Search for the cell housing the specified text and yield its (x, y) center coordinate. 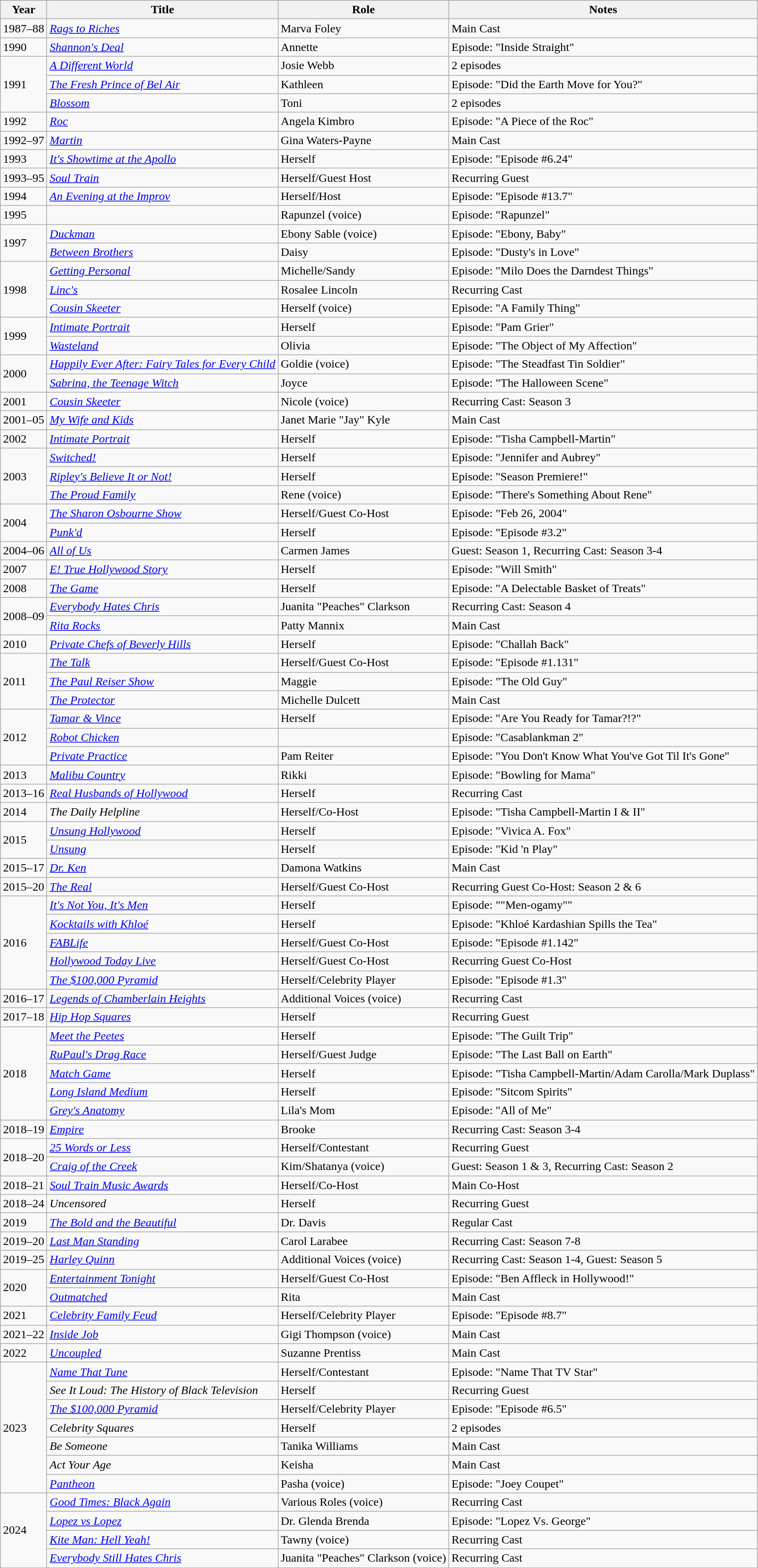
Herself/Guest Judge (364, 1054)
Episode: "Dusty's in Love" (603, 252)
Guest: Season 1, Recurring Cast: Season 3-4 (603, 551)
Pam Reiter (364, 756)
Year (24, 10)
2011 (24, 681)
1991 (24, 84)
The Fresh Prince of Bel Air (163, 84)
The Paul Reiser Show (163, 681)
2023 (24, 1427)
Episode: "Khloé Kardashian Spills the Tea" (603, 924)
Act Your Age (163, 1465)
Episode: "Season Premiere!" (603, 476)
2017–18 (24, 1017)
2018–21 (24, 1185)
2019–25 (24, 1260)
Celebrity Squares (163, 1428)
Patty Mannix (364, 625)
Episode: "Episode #1.131" (603, 663)
Title (163, 10)
Herself/Host (364, 196)
Episode: "Tisha Campbell-Martin I & II" (603, 812)
2004 (24, 523)
Various Roles (voice) (364, 1502)
Unsung (163, 849)
Switched! (163, 457)
Inside Job (163, 1334)
Tanika Williams (364, 1446)
The Proud Family (163, 495)
Episode: "Challah Back" (603, 644)
Episode: "Episode #1.3" (603, 980)
1992–97 (24, 140)
Kite Man: Hell Yeah! (163, 1540)
Episode: "Milo Does the Darndest Things" (603, 271)
Unsung Hollywood (163, 831)
Maggie (364, 681)
2018 (24, 1073)
Last Man Standing (163, 1241)
Episode: "Episode #6.5" (603, 1409)
2018–24 (24, 1204)
Episode: "Ebony, Baby" (603, 234)
Episode: "The Halloween Scene" (603, 383)
The Sharon Osbourne Show (163, 513)
Episode: "Will Smith" (603, 570)
Punk'd (163, 532)
Lila's Mom (364, 1110)
Celebrity Family Feud (163, 1316)
Dr. Glenda Brenda (364, 1521)
Episode: "Episode #3.2" (603, 532)
Role (364, 10)
The Daily Helpline (163, 812)
Rene (voice) (364, 495)
Regular Cast (603, 1222)
An Evening at the Improv (163, 196)
Kocktails with Khloé (163, 924)
Real Husbands of Hollywood (163, 793)
Grey's Anatomy (163, 1110)
2021 (24, 1316)
Everybody Hates Chris (163, 607)
Episode: "Tisha Campbell-Martin" (603, 439)
Harley Quinn (163, 1260)
2008–09 (24, 616)
It's Showtime at the Apollo (163, 159)
2016–17 (24, 998)
Episode: ""Men-ogamy"" (603, 905)
1997 (24, 243)
Damona Watkins (364, 868)
2001–05 (24, 420)
It's Not You, It's Men (163, 905)
2018–19 (24, 1129)
Robot Chicken (163, 737)
Episode: "Pam Grier" (603, 327)
Linc's (163, 290)
Carol Larabee (364, 1241)
Recurring Guest Co-Host (603, 961)
Episode: "The Steadfast Tin Soldier" (603, 364)
1995 (24, 215)
Uncensored (163, 1204)
Tamar & Vince (163, 719)
1998 (24, 290)
Episode: "Rapunzel" (603, 215)
Shannon's Deal (163, 47)
The Game (163, 588)
2019–20 (24, 1241)
Private Practice (163, 756)
Uncoupled (163, 1353)
Pantheon (163, 1484)
Herself/Guest Host (364, 177)
Recurring Cast: Season 3 (603, 401)
Josie Webb (364, 66)
Episode: "Jennifer and Aubrey" (603, 457)
Martin (163, 140)
2001 (24, 401)
Episode: "Name That TV Star" (603, 1371)
Soul Train Music Awards (163, 1185)
Episode: "Lopez Vs. George" (603, 1521)
Episode: "Episode #6.24" (603, 159)
Toni (364, 103)
Gina Waters-Payne (364, 140)
2008 (24, 588)
Soul Train (163, 177)
Michelle/Sandy (364, 271)
2015–20 (24, 887)
Lopez vs Lopez (163, 1521)
Suzanne Prentiss (364, 1353)
Rikki (364, 774)
Hip Hop Squares (163, 1017)
Gigi Thompson (voice) (364, 1334)
Roc (163, 122)
Recurring Cast: Season 3-4 (603, 1129)
Outmatched (163, 1297)
Empire (163, 1129)
Marva Foley (364, 28)
1992 (24, 122)
2000 (24, 373)
Private Chefs of Beverly Hills (163, 644)
Rita Rocks (163, 625)
Episode: "Kid 'n Play" (603, 849)
The Protector (163, 700)
Recurring Cast: Season 4 (603, 607)
Long Island Medium (163, 1092)
Olivia (364, 346)
FABLife (163, 943)
Ebony Sable (voice) (364, 234)
Episode: "Feb 26, 2004" (603, 513)
Joyce (364, 383)
Episode: "There's Something About Rene" (603, 495)
Michelle Dulcett (364, 700)
1999 (24, 336)
Wasteland (163, 346)
2016 (24, 943)
Notes (603, 10)
Recurring Cast: Season 1-4, Guest: Season 5 (603, 1260)
Rita (364, 1297)
Rosalee Lincoln (364, 290)
Episode: "You Don't Know What You've Got Til It's Gone" (603, 756)
Episode: "Joey Coupet" (603, 1484)
Rapunzel (voice) (364, 215)
2021–22 (24, 1334)
Craig of the Creek (163, 1167)
Episode: "Episode #13.7" (603, 196)
Episode: "The Last Ball on Earth" (603, 1054)
2015 (24, 840)
2013–16 (24, 793)
2010 (24, 644)
Duckman (163, 234)
1994 (24, 196)
2012 (24, 737)
2018–20 (24, 1157)
Janet Marie "Jay" Kyle (364, 420)
Episode: "A Family Thing" (603, 308)
RuPaul's Drag Race (163, 1054)
2003 (24, 476)
Sabrina, the Teenage Witch (163, 383)
Dr. Davis (364, 1222)
The Real (163, 887)
2013 (24, 774)
Legends of Chamberlain Heights (163, 998)
Between Brothers (163, 252)
2022 (24, 1353)
Main Co-Host (603, 1185)
E! True Hollywood Story (163, 570)
Herself (voice) (364, 308)
2004–06 (24, 551)
Daisy (364, 252)
Episode: "Inside Straight" (603, 47)
Juanita "Peaches" Clarkson (364, 607)
Malibu Country (163, 774)
Annette (364, 47)
The Talk (163, 663)
2024 (24, 1530)
Guest: Season 1 & 3, Recurring Cast: Season 2 (603, 1167)
Carmen James (364, 551)
All of Us (163, 551)
1987–88 (24, 28)
Episode: "Vivica A. Fox" (603, 831)
Episode: "Episode #8.7" (603, 1316)
Happily Ever After: Fairy Tales for Every Child (163, 364)
Episode: "Tisha Campbell-Martin/Adam Carolla/Mark Duplass" (603, 1073)
2020 (24, 1288)
1993 (24, 159)
Match Game (163, 1073)
Name That Tune (163, 1371)
Episode: "A Piece of the Roc" (603, 122)
Episode: "Did the Earth Move for You?" (603, 84)
Episode: "The Old Guy" (603, 681)
See It Loud: The History of Black Television (163, 1390)
2014 (24, 812)
Hollywood Today Live (163, 961)
Recurring Guest Co-Host: Season 2 & 6 (603, 887)
Kim/Shatanya (voice) (364, 1167)
Angela Kimbro (364, 122)
25 Words or Less (163, 1148)
Everybody Still Hates Chris (163, 1558)
Be Someone (163, 1446)
Episode: "Ben Affleck in Hollywood!" (603, 1278)
1993–95 (24, 177)
Ripley's Believe It or Not! (163, 476)
Entertainment Tonight (163, 1278)
Episode: "Episode #1.142" (603, 943)
Episode: "The Object of My Affection" (603, 346)
Tawny (voice) (364, 1540)
Episode: "The Guilt Trip" (603, 1036)
Blossom (163, 103)
Rags to Riches (163, 28)
Dr. Ken (163, 868)
1990 (24, 47)
2019 (24, 1222)
Episode: "Are You Ready for Tamar?!?" (603, 719)
2002 (24, 439)
A Different World (163, 66)
Juanita "Peaches" Clarkson (voice) (364, 1558)
Meet the Peetes (163, 1036)
Good Times: Black Again (163, 1502)
2015–17 (24, 868)
Brooke (364, 1129)
Episode: "Sitcom Spirits" (603, 1092)
The Bold and the Beautiful (163, 1222)
Nicole (voice) (364, 401)
Keisha (364, 1465)
Pasha (voice) (364, 1484)
Recurring Cast: Season 7-8 (603, 1241)
Getting Personal (163, 271)
Episode: "A Delectable Basket of Treats" (603, 588)
Goldie (voice) (364, 364)
Kathleen (364, 84)
My Wife and Kids (163, 420)
Episode: "Bowling for Mama" (603, 774)
Episode: "Casablankman 2" (603, 737)
Episode: "All of Me" (603, 1110)
2007 (24, 570)
